Scan for the cell matching the given text and deliver its [X, Y] coordinate at center. 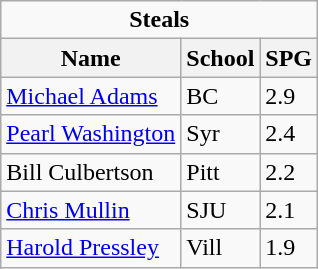
2.4 [289, 134]
SJU [220, 210]
1.9 [289, 248]
Bill Culbertson [91, 172]
2.9 [289, 96]
Pitt [220, 172]
Harold Pressley [91, 248]
2.2 [289, 172]
Pearl Washington [91, 134]
Steals [160, 20]
2.1 [289, 210]
SPG [289, 58]
Michael Adams [91, 96]
Name [91, 58]
School [220, 58]
Syr [220, 134]
Vill [220, 248]
BC [220, 96]
Chris Mullin [91, 210]
